Extract the (x, y) coordinate from the center of the cell holding the provided text.  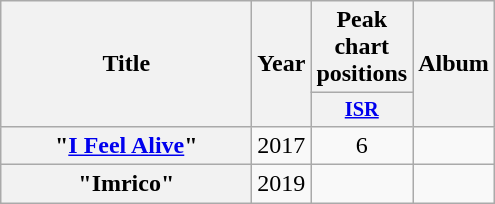
Title (126, 64)
2017 (282, 145)
Year (282, 64)
6 (362, 145)
Peak chart positions (362, 47)
Album (454, 64)
ISR (362, 110)
"Imrico" (126, 184)
"I Feel Alive" (126, 145)
2019 (282, 184)
